Output the (x, y) coordinate of the center of the cell containing the given text.  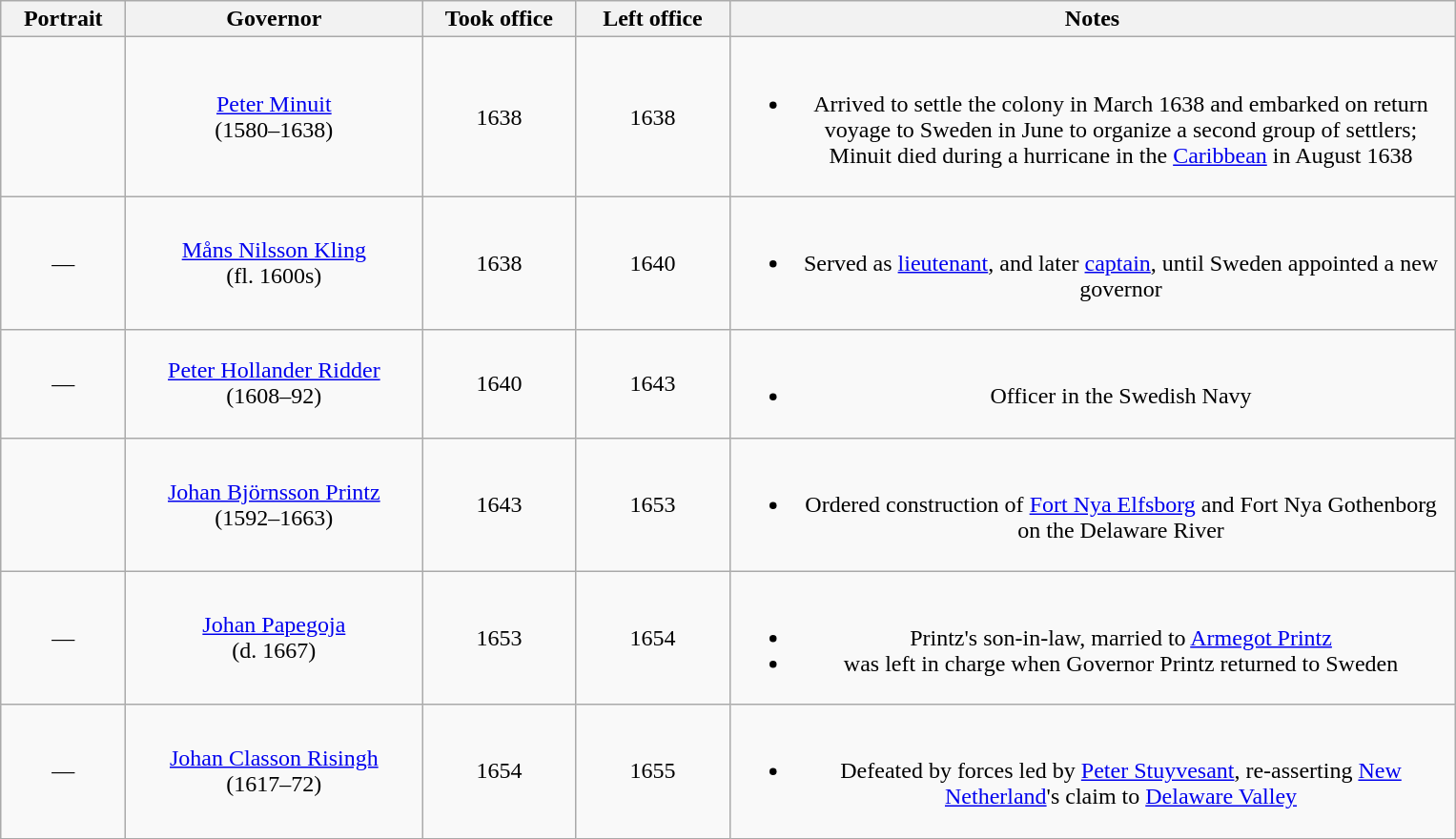
Portrait (63, 19)
Peter Hollander Ridder (1608–92) (275, 383)
Johan Björnsson Printz (1592–1663) (275, 504)
Johan Classon Risingh (1617–72) (275, 771)
Took office (500, 19)
Defeated by forces led by Peter Stuyvesant, re-asserting New Netherland's claim to Delaware Valley (1093, 771)
Måns Nilsson Kling (fl. 1600s) (275, 263)
Left office (652, 19)
Ordered construction of Fort Nya Elfsborg and Fort Nya Gothenborg on the Delaware River (1093, 504)
Johan Papegoja (d. 1667) (275, 638)
Officer in the Swedish Navy (1093, 383)
Printz's son-in-law, married to Armegot Printzwas left in charge when Governor Printz returned to Sweden (1093, 638)
Peter Minuit (1580–1638) (275, 116)
Governor (275, 19)
1655 (652, 771)
Served as lieutenant, and later captain, until Sweden appointed a new governor (1093, 263)
Notes (1093, 19)
